For the text-containing cell, return its midpoint in (x, y) coordinate format. 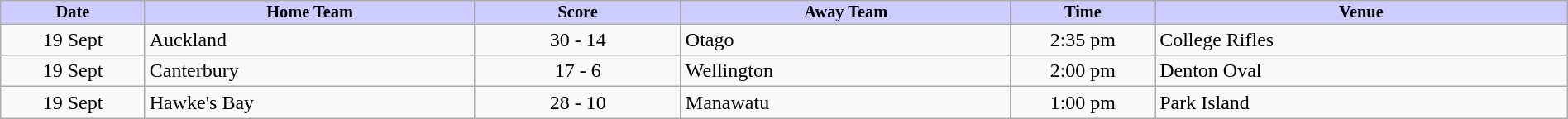
Manawatu (845, 102)
Park Island (1361, 102)
Venue (1361, 12)
College Rifles (1361, 40)
Denton Oval (1361, 71)
Score (577, 12)
Otago (845, 40)
Time (1083, 12)
2:35 pm (1083, 40)
1:00 pm (1083, 102)
28 - 10 (577, 102)
Auckland (309, 40)
Home Team (309, 12)
Hawke's Bay (309, 102)
17 - 6 (577, 71)
Canterbury (309, 71)
2:00 pm (1083, 71)
Date (73, 12)
30 - 14 (577, 40)
Away Team (845, 12)
Wellington (845, 71)
